Identify which cell holds the provided text, then report its (X, Y) central coordinate. 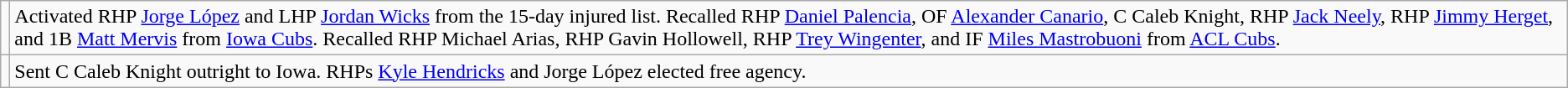
Sent C Caleb Knight outright to Iowa. RHPs Kyle Hendricks and Jorge López elected free agency. (789, 71)
